Capture the cell that displays the provided text and extract its (X, Y) central coordinate. 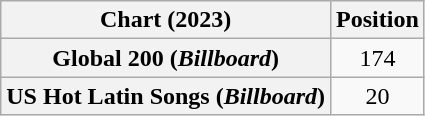
Global 200 (Billboard) (166, 58)
US Hot Latin Songs (Billboard) (166, 96)
Chart (2023) (166, 20)
20 (378, 96)
174 (378, 58)
Position (378, 20)
